Identify which cell holds the provided text, then report its (x, y) central coordinate. 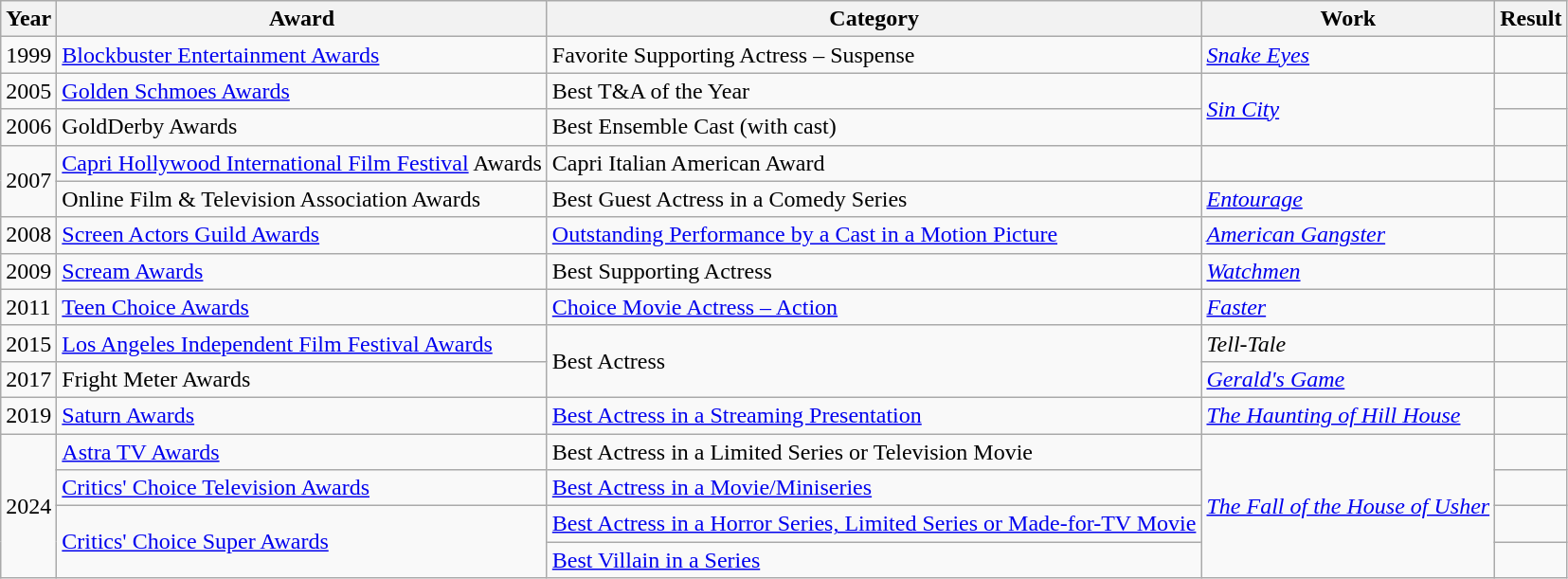
Best Actress in a Limited Series or Television Movie (874, 452)
Work (1348, 19)
Best Ensemble Cast (with cast) (874, 127)
Capri Hollywood International Film Festival Awards (301, 163)
Year (28, 19)
Snake Eyes (1348, 55)
2006 (28, 127)
Screen Actors Guild Awards (301, 235)
2015 (28, 343)
Blockbuster Entertainment Awards (301, 55)
The Haunting of Hill House (1348, 415)
2005 (28, 91)
Online Film & Television Association Awards (301, 199)
Critics' Choice Television Awards (301, 488)
Faster (1348, 307)
Result (1531, 19)
Teen Choice Awards (301, 307)
Best T&A of the Year (874, 91)
2019 (28, 415)
Best Guest Actress in a Comedy Series (874, 199)
Watchmen (1348, 271)
Tell-Tale (1348, 343)
Fright Meter Awards (301, 379)
GoldDerby Awards (301, 127)
Favorite Supporting Actress – Suspense (874, 55)
Outstanding Performance by a Cast in a Motion Picture (874, 235)
Scream Awards (301, 271)
American Gangster (1348, 235)
Best Actress (874, 361)
The Fall of the House of Usher (1348, 506)
Award (301, 19)
Capri Italian American Award (874, 163)
Astra TV Awards (301, 452)
Choice Movie Actress – Action (874, 307)
Category (874, 19)
2007 (28, 181)
Best Actress in a Movie/Miniseries (874, 488)
2011 (28, 307)
2009 (28, 271)
Gerald's Game (1348, 379)
Saturn Awards (301, 415)
2017 (28, 379)
Best Actress in a Horror Series, Limited Series or Made-for-TV Movie (874, 524)
Critics' Choice Super Awards (301, 542)
Best Villain in a Series (874, 560)
2008 (28, 235)
2024 (28, 506)
Golden Schmoes Awards (301, 91)
Best Actress in a Streaming Presentation (874, 415)
Entourage (1348, 199)
Sin City (1348, 109)
Best Supporting Actress (874, 271)
Los Angeles Independent Film Festival Awards (301, 343)
1999 (28, 55)
